Pinpoint the cell where the given text exists, returning its (X, Y) midpoint coordinate. 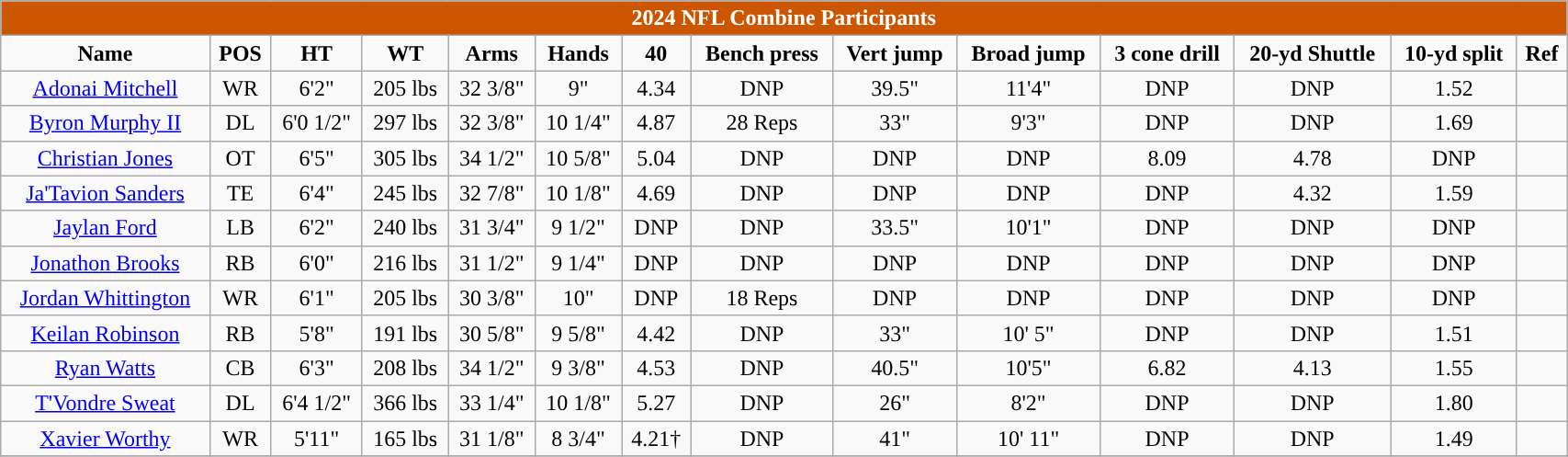
33 1/4" (491, 403)
208 lbs (405, 368)
8 3/4" (578, 439)
10 5/8" (578, 158)
2024 NFL Combine Participants (784, 18)
4.21† (656, 439)
6'0" (316, 263)
4.53 (656, 368)
4.42 (656, 333)
28 Reps (762, 123)
10 1/4" (578, 123)
39.5" (895, 88)
1.55 (1453, 368)
33.5" (895, 228)
9" (578, 88)
LB (241, 228)
Ref (1541, 53)
T'Vondre Sweat (105, 403)
1.59 (1453, 193)
1.80 (1453, 403)
HT (316, 53)
9 1/4" (578, 263)
26" (895, 403)
32 7/8" (491, 193)
1.51 (1453, 333)
31 1/2" (491, 263)
30 3/8" (491, 298)
8'2" (1029, 403)
Bench press (762, 53)
10" (578, 298)
1.49 (1453, 439)
6.82 (1167, 368)
4.78 (1312, 158)
10' 5" (1029, 333)
Name (105, 53)
40.5" (895, 368)
POS (241, 53)
41" (895, 439)
31 3/4" (491, 228)
Hands (578, 53)
Keilan Robinson (105, 333)
5.27 (656, 403)
240 lbs (405, 228)
Broad jump (1029, 53)
Ja'Tavion Sanders (105, 193)
Arms (491, 53)
Jaylan Ford (105, 228)
Ryan Watts (105, 368)
305 lbs (405, 158)
20-yd Shuttle (1312, 53)
6'3" (316, 368)
9'3" (1029, 123)
165 lbs (405, 439)
Byron Murphy II (105, 123)
Adonai Mitchell (105, 88)
11'4" (1029, 88)
Christian Jones (105, 158)
Jordan Whittington (105, 298)
6'0 1/2" (316, 123)
Vert jump (895, 53)
9 5/8" (578, 333)
18 Reps (762, 298)
40 (656, 53)
4.69 (656, 193)
245 lbs (405, 193)
10'1" (1029, 228)
297 lbs (405, 123)
6'1" (316, 298)
4.34 (656, 88)
191 lbs (405, 333)
5'8" (316, 333)
OT (241, 158)
5'11" (316, 439)
4.32 (1312, 193)
4.13 (1312, 368)
TE (241, 193)
9 3/8" (578, 368)
6'4" (316, 193)
10'5" (1029, 368)
30 5/8" (491, 333)
WT (405, 53)
Jonathon Brooks (105, 263)
31 1/8" (491, 439)
8.09 (1167, 158)
5.04 (656, 158)
4.87 (656, 123)
6'4 1/2" (316, 403)
Xavier Worthy (105, 439)
9 1/2" (578, 228)
1.52 (1453, 88)
216 lbs (405, 263)
CB (241, 368)
10' 11" (1029, 439)
6'5" (316, 158)
366 lbs (405, 403)
10-yd split (1453, 53)
1.69 (1453, 123)
3 cone drill (1167, 53)
